Locate the cell with the specified text and output its [X, Y] center coordinate. 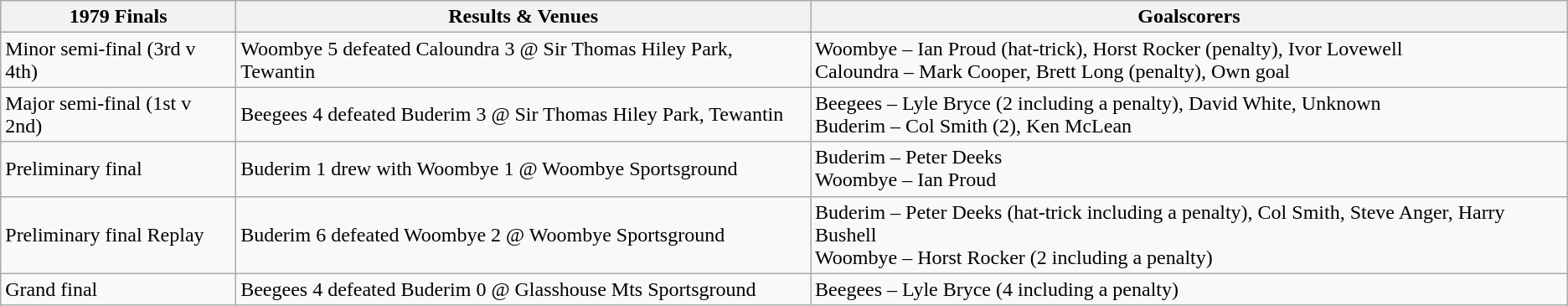
Major semi-final (1st v 2nd) [119, 114]
Woombye 5 defeated Caloundra 3 @ Sir Thomas Hiley Park, Tewantin [524, 60]
Preliminary final Replay [119, 235]
Beegees – Lyle Bryce (4 including a penalty) [1189, 289]
Beegees 4 defeated Buderim 3 @ Sir Thomas Hiley Park, Tewantin [524, 114]
Results & Venues [524, 17]
Buderim – Peter Deeks (hat-trick including a penalty), Col Smith, Steve Anger, Harry BushellWoombye – Horst Rocker (2 including a penalty) [1189, 235]
Beegees – Lyle Bryce (2 including a penalty), David White, UnknownBuderim – Col Smith (2), Ken McLean [1189, 114]
Goalscorers [1189, 17]
Buderim 1 drew with Woombye 1 @ Woombye Sportsground [524, 169]
Buderim 6 defeated Woombye 2 @ Woombye Sportsground [524, 235]
Buderim – Peter DeeksWoombye – Ian Proud [1189, 169]
Grand final [119, 289]
Preliminary final [119, 169]
Minor semi-final (3rd v 4th) [119, 60]
Beegees 4 defeated Buderim 0 @ Glasshouse Mts Sportsground [524, 289]
1979 Finals [119, 17]
Woombye – Ian Proud (hat-trick), Horst Rocker (penalty), Ivor LovewellCaloundra – Mark Cooper, Brett Long (penalty), Own goal [1189, 60]
